Return the (X, Y) coordinate for the center point of the cell that contains the specified text.  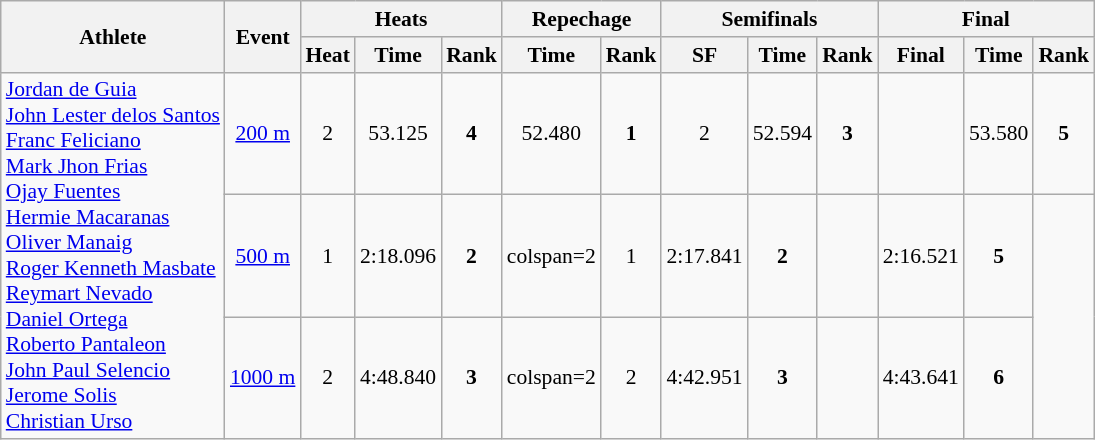
Repechage (582, 19)
2:16.521 (921, 256)
6 (998, 378)
53.125 (398, 133)
4:42.951 (704, 378)
1000 m (262, 378)
2:17.841 (704, 256)
4:48.840 (398, 378)
52.480 (552, 133)
200 m (262, 133)
Heats (400, 19)
SF (704, 55)
4 (472, 133)
52.594 (782, 133)
4:43.641 (921, 378)
53.580 (998, 133)
Event (262, 36)
Semifinals (769, 19)
500 m (262, 256)
Heat (327, 55)
Athlete (113, 36)
2:18.096 (398, 256)
